Provide the (x, y) coordinate of the cell's center where the given text is located.  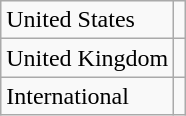
United Kingdom (88, 58)
United States (88, 20)
International (88, 96)
